Find where the given text appears and provide that cell's center as [x, y] coordinate. 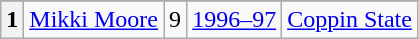
1 [12, 20]
Mikki Moore [94, 20]
Coppin State [350, 20]
1996–97 [234, 20]
9 [176, 20]
